Identify which cell holds the provided text, then report its [x, y] central coordinate. 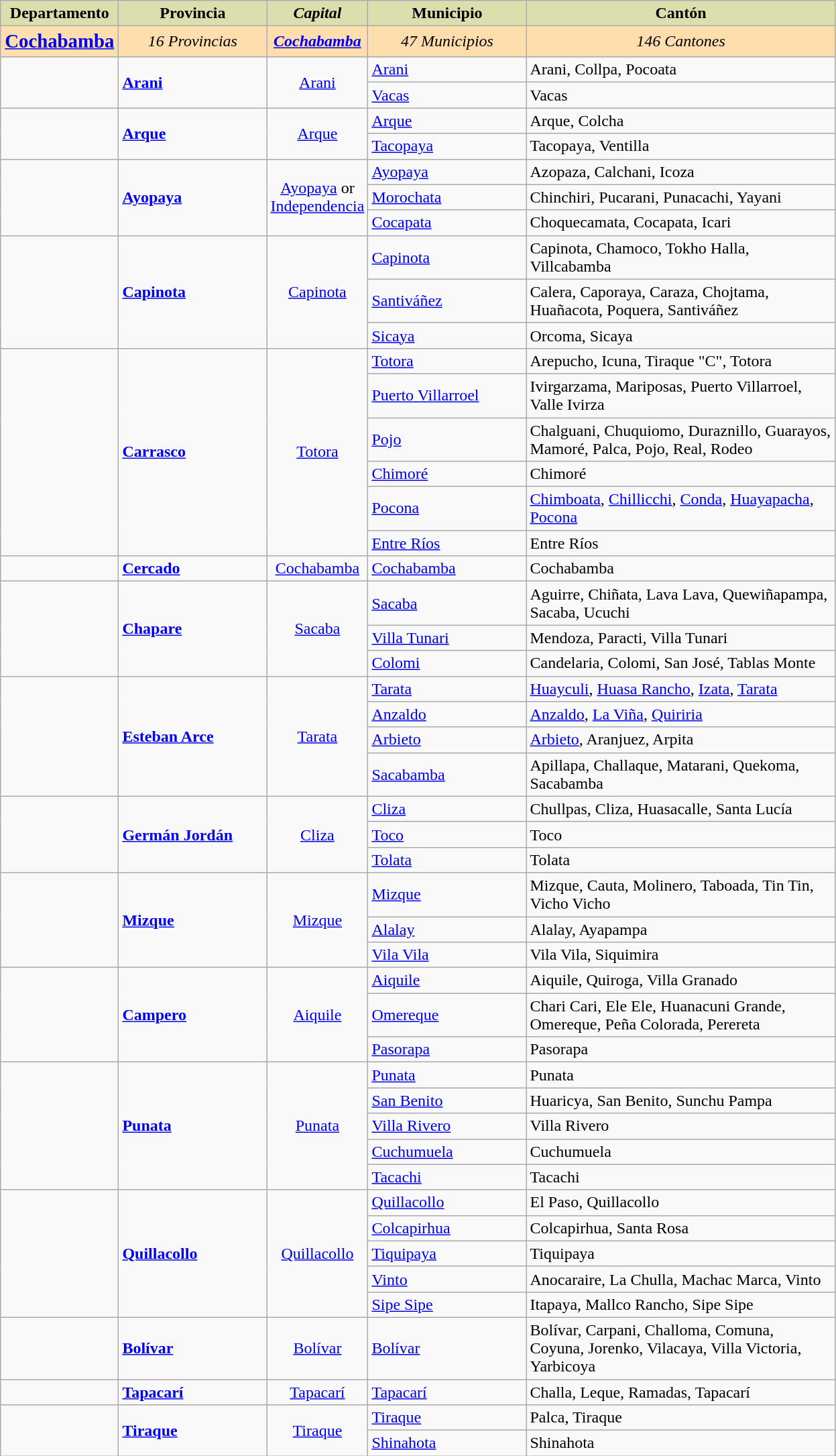
Choquecamata, Cocapata, Icari [681, 223]
Chinchiri, Pucarani, Punacachi, Yayani [681, 197]
Carrasco [193, 452]
Arani, Collpa, Pocoata [681, 70]
Ayopaya or Independencia [318, 197]
Sacabamba [447, 774]
Morochata [447, 197]
Campero [193, 1015]
Capital [318, 13]
Departamento [60, 13]
Tacopaya, Ventilla [681, 146]
Omereque [447, 1015]
Itapaya, Mallco Rancho, Sipe Sipe [681, 1304]
Pojo [447, 440]
Capinota, Chamoco, Tokho Halla, Villcabamba [681, 258]
Colcapirhua [447, 1228]
Municipio [447, 13]
Vinto [447, 1279]
Chullpas, Cliza, Huasacalle, Santa Lucía [681, 809]
47 Municipios [447, 42]
Challa, Leque, Ramadas, Tapacarí [681, 1392]
Sipe Sipe [447, 1304]
Anzaldo, La Viña, Quiriria [681, 714]
16 Provincias [193, 42]
Alalay, Ayapampa [681, 930]
Huaricya, San Benito, Sunchu Pampa [681, 1101]
Candelaria, Colomi, San José, Tablas Monte [681, 663]
Pocona [447, 508]
Germán Jordán [193, 834]
Colomi [447, 663]
Mendoza, Paracti, Villa Tunari [681, 638]
Cercado [193, 569]
Tacopaya [447, 146]
Vila Vila, Siquimira [681, 955]
Arbieto [447, 740]
San Benito [447, 1101]
Orcoma, Sicaya [681, 335]
Chalguani, Chuquiomo, Duraznillo, Guarayos, Mamoré, Palca, Pojo, Real, Rodeo [681, 440]
Apillapa, Challaque, Matarani, Quekoma, Sacabamba [681, 774]
El Paso, Quillacollo [681, 1202]
Anocaraire, La Chulla, Machac Marca, Vinto [681, 1279]
Esteban Arce [193, 736]
Ivirgarzama, Mariposas, Puerto Villarroel, Valle Ivirza [681, 396]
Arepucho, Icuna, Tiraque "C", Totora [681, 361]
Anzaldo [447, 714]
Mizque, Cauta, Molinero, Taboada, Tin Tin, Vicho Vicho [681, 895]
Villa Tunari [447, 638]
Aguirre, Chiñata, Lava Lava, Quewiñapampa, Sacaba, Ucuchi [681, 604]
Santiváñez [447, 300]
Chimboata, Chillicchi, Conda, Huayapacha, Pocona [681, 508]
Chari Cari, Ele Ele, Huanacuni Grande, Omereque, Peña Colorada, Perereta [681, 1015]
Alalay [447, 930]
146 Cantones [681, 42]
Cantón [681, 13]
Arque, Colcha [681, 121]
Palca, Tiraque [681, 1418]
Arbieto, Aranjuez, Arpita [681, 740]
Provincia [193, 13]
Azopaza, Calchani, Icoza [681, 172]
Cocapata [447, 223]
Vila Vila [447, 955]
Puerto Villarroel [447, 396]
Aiquile, Quiroga, Villa Granado [681, 981]
Huayculi, Huasa Rancho, Izata, Tarata [681, 689]
Calera, Caporaya, Caraza, Chojtama, Huañacota, Poquera, Santiváñez [681, 300]
Colcapirhua, Santa Rosa [681, 1228]
Bolívar, Carpani, Challoma, Comuna, Coyuna, Jorenko, Vilacaya, Villa Victoria, Yarbicoya [681, 1348]
Sicaya [447, 335]
Chapare [193, 629]
